Extract the (X, Y) coordinate from the center of the cell holding the provided text.  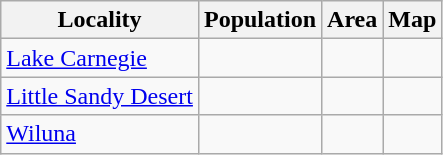
Wiluna (100, 134)
Locality (100, 20)
Map (412, 20)
Population (260, 20)
Little Sandy Desert (100, 96)
Area (352, 20)
Lake Carnegie (100, 58)
